Return (X, Y) of the center of cell containing provided text 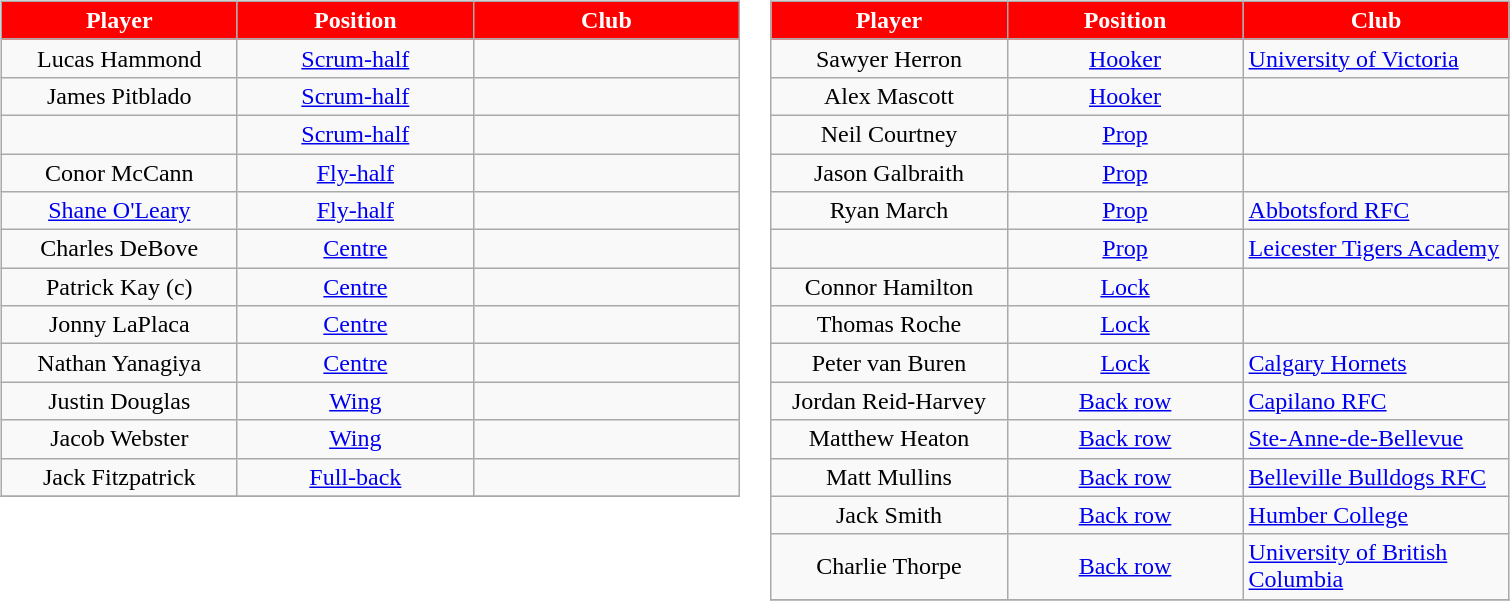
Charlie Thorpe (889, 566)
Charles DeBove (119, 249)
Thomas Roche (889, 325)
Connor Hamilton (889, 287)
Lucas Hammond (119, 58)
Jonny LaPlaca (119, 325)
Jack Smith (889, 515)
Matt Mullins (889, 477)
Ryan March (889, 211)
James Pitblado (119, 96)
Calgary Hornets (1376, 363)
Abbotsford RFC (1376, 211)
Jason Galbraith (889, 173)
Humber College (1376, 515)
Jack Fitzpatrick (119, 477)
University of British Columbia (1376, 566)
University of Victoria (1376, 58)
Shane O'Leary (119, 211)
Jacob Webster (119, 439)
Jordan Reid-Harvey (889, 401)
Leicester Tigers Academy (1376, 249)
Justin Douglas (119, 401)
Nathan Yanagiya (119, 363)
Sawyer Herron (889, 58)
Matthew Heaton (889, 439)
Full-back (355, 477)
Conor McCann (119, 173)
Ste-Anne-de-Bellevue (1376, 439)
Alex Mascott (889, 96)
Neil Courtney (889, 134)
Peter van Buren (889, 363)
Patrick Kay (c) (119, 287)
Belleville Bulldogs RFC (1376, 477)
Capilano RFC (1376, 401)
